Capture the cell that displays the provided text and extract its (x, y) central coordinate. 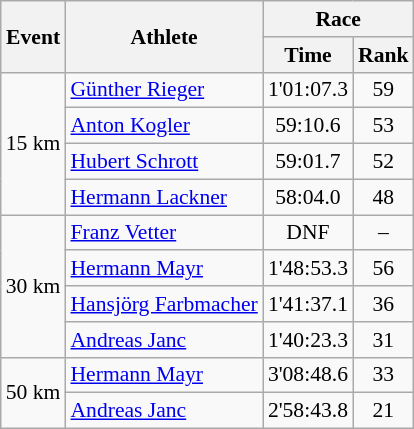
Hermann Lackner (164, 197)
Anton Kogler (164, 126)
– (384, 233)
Franz Vetter (164, 233)
Event (34, 36)
Günther Rieger (164, 90)
31 (384, 340)
21 (384, 411)
59 (384, 90)
56 (384, 269)
Race (338, 19)
15 km (34, 143)
33 (384, 375)
Time (308, 55)
53 (384, 126)
52 (384, 162)
3'08:48.6 (308, 375)
58:04.0 (308, 197)
36 (384, 304)
1'40:23.3 (308, 340)
50 km (34, 392)
1'48:53.3 (308, 269)
Athlete (164, 36)
30 km (34, 286)
59:01.7 (308, 162)
DNF (308, 233)
2'58:43.8 (308, 411)
59:10.6 (308, 126)
Hubert Schrott (164, 162)
Rank (384, 55)
48 (384, 197)
1'41:37.1 (308, 304)
1'01:07.3 (308, 90)
Hansjörg Farbmacher (164, 304)
